Identify which cell holds the provided text, then report its [x, y] central coordinate. 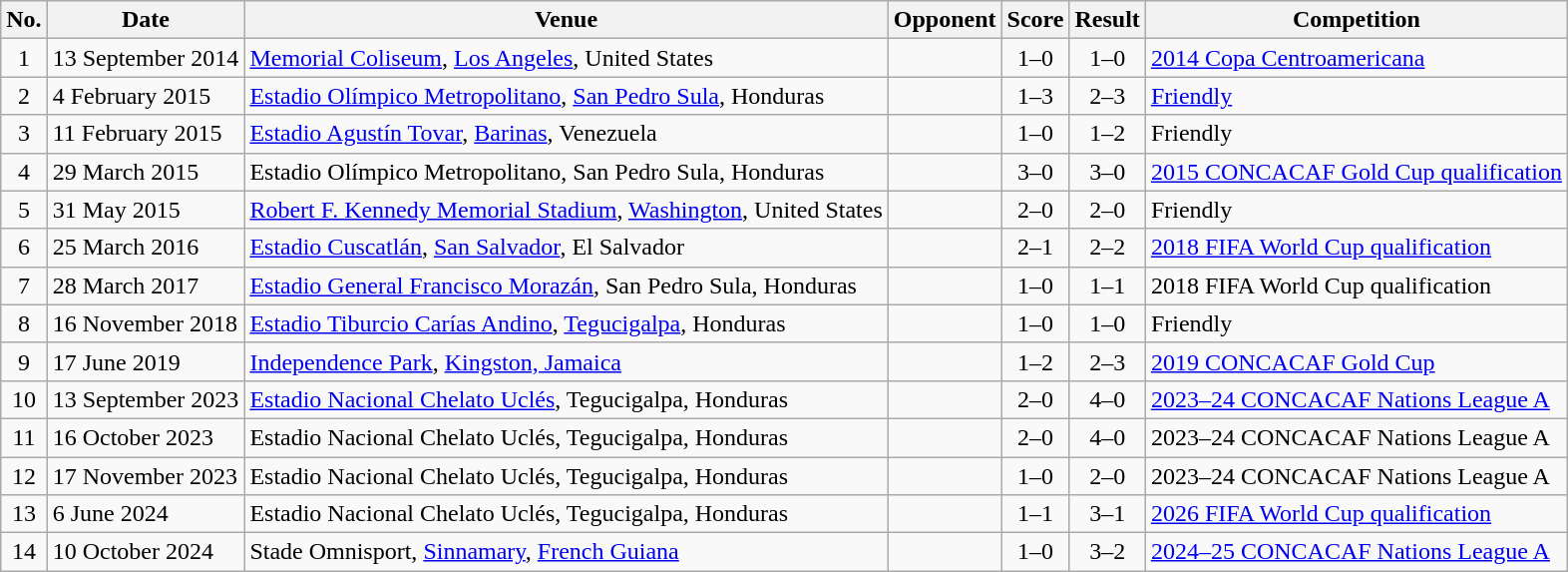
11 February 2015 [146, 134]
28 March 2017 [146, 286]
2019 CONCACAF Gold Cup [1357, 361]
3 [24, 134]
4 [24, 172]
17 November 2023 [146, 476]
2014 Copa Centroamericana [1357, 58]
2–2 [1107, 248]
9 [24, 361]
31 May 2015 [146, 210]
13 [24, 514]
Estadio Cuscatlán, San Salvador, El Salvador [567, 248]
1 [24, 58]
Date [146, 20]
4 February 2015 [146, 96]
1–3 [1035, 96]
10 [24, 399]
8 [24, 323]
2–1 [1035, 248]
17 June 2019 [146, 361]
Competition [1357, 20]
6 [24, 248]
13 September 2014 [146, 58]
11 [24, 437]
Estadio General Francisco Morazán, San Pedro Sula, Honduras [567, 286]
16 November 2018 [146, 323]
Score [1035, 20]
2 [24, 96]
Opponent [945, 20]
16 October 2023 [146, 437]
Estadio Tiburcio Carías Andino, Tegucigalpa, Honduras [567, 323]
2026 FIFA World Cup qualification [1357, 514]
No. [24, 20]
29 March 2015 [146, 172]
Robert F. Kennedy Memorial Stadium, Washington, United States [567, 210]
7 [24, 286]
Independence Park, Kingston, Jamaica [567, 361]
10 October 2024 [146, 552]
6 June 2024 [146, 514]
3–1 [1107, 514]
12 [24, 476]
Stade Omnisport, Sinnamary, French Guiana [567, 552]
Venue [567, 20]
Result [1107, 20]
25 March 2016 [146, 248]
2015 CONCACAF Gold Cup qualification [1357, 172]
5 [24, 210]
2024–25 CONCACAF Nations League A [1357, 552]
14 [24, 552]
13 September 2023 [146, 399]
3–2 [1107, 552]
Estadio Agustín Tovar, Barinas, Venezuela [567, 134]
Memorial Coliseum, Los Angeles, United States [567, 58]
